Return (X, Y) of the center of cell containing provided text 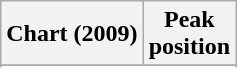
Peakposition (189, 34)
Chart (2009) (72, 34)
